Capture the cell that displays the provided text and extract its [x, y] central coordinate. 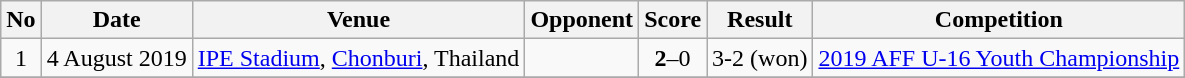
4 August 2019 [116, 58]
Result [760, 20]
Competition [999, 20]
Score [673, 20]
2–0 [673, 58]
IPE Stadium, Chonburi, Thailand [358, 58]
Venue [358, 20]
Opponent [582, 20]
3-2 (won) [760, 58]
No [21, 20]
2019 AFF U-16 Youth Championship [999, 58]
1 [21, 58]
Date [116, 20]
